Scan for the cell matching the given text and deliver its [X, Y] coordinate at center. 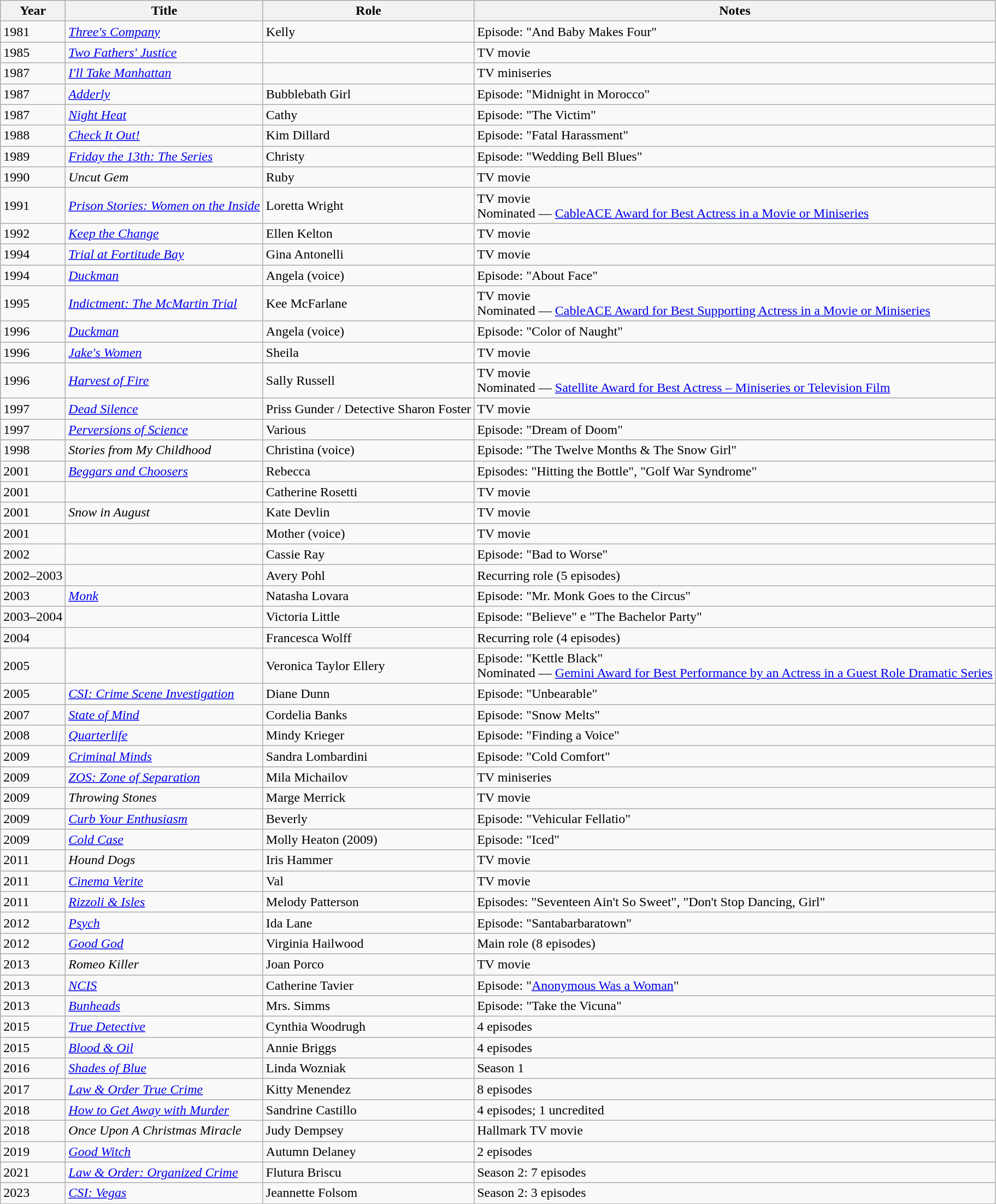
Natasha Lovara [368, 596]
Sally Russell [368, 380]
Monk [164, 596]
Avery Pohl [368, 575]
Bunheads [164, 1006]
Mrs. Simms [368, 1006]
Mila Michailov [368, 777]
Judy Dempsey [368, 1131]
Cold Case [164, 839]
2016 [33, 1068]
Episodes: "Hitting the Bottle", "Golf War Syndrome" [735, 471]
Cathy [368, 115]
Kitty Menendez [368, 1089]
Molly Heaton (2009) [368, 839]
Rizzoli & Isles [164, 902]
1995 [33, 304]
2004 [33, 638]
Episode: "Kettle Black"Nominated — Gemini Award for Best Performance by an Actress in a Guest Role Dramatic Series [735, 666]
Recurring role (4 episodes) [735, 638]
Ida Lane [368, 923]
Marge Merrick [368, 798]
Priss Gunder / Detective Sharon Foster [368, 409]
Episode: "Mr. Monk Goes to the Circus" [735, 596]
Veronica Taylor Ellery [368, 666]
Melody Patterson [368, 902]
2023 [33, 1193]
Episode: "Finding a Voice" [735, 736]
Night Heat [164, 115]
Indictment: The McMartin Trial [164, 304]
Beggars and Choosers [164, 471]
Episode: "Dream of Doom" [735, 430]
TV movieNominated — CableACE Award for Best Supporting Actress in a Movie or Miniseries [735, 304]
I'll Take Manhattan [164, 73]
1990 [33, 177]
Ellen Kelton [368, 233]
Christy [368, 156]
Episode: "Iced" [735, 839]
Law & Order True Crime [164, 1089]
Criminal Minds [164, 756]
Season 2: 7 episodes [735, 1172]
Iris Hammer [368, 860]
Episode: "Snow Melts" [735, 715]
Episode: "Take the Vicuna" [735, 1006]
Val [368, 881]
CSI: Crime Scene Investigation [164, 694]
TV movieNominated — Satellite Award for Best Actress – Miniseries or Television Film [735, 380]
Stories from My Childhood [164, 450]
Year [33, 11]
Cassie Ray [368, 554]
Loretta Wright [368, 205]
Episode: "Fatal Harassment" [735, 136]
State of Mind [164, 715]
Various [368, 430]
Good God [164, 943]
Ruby [368, 177]
Mindy Krieger [368, 736]
Keep the Change [164, 233]
Sheila [368, 353]
Joan Porco [368, 964]
Episode: "Anonymous Was a Woman" [735, 985]
Autumn Delaney [368, 1152]
Victoria Little [368, 616]
Kim Dillard [368, 136]
Linda Wozniak [368, 1068]
1991 [33, 205]
Prison Stories: Women on the Inside [164, 205]
2002–2003 [33, 575]
2002 [33, 554]
Episode: "And Baby Makes Four" [735, 32]
Two Fathers' Justice [164, 52]
Christina (voice) [368, 450]
Throwing Stones [164, 798]
Sandra Lombardini [368, 756]
Dead Silence [164, 409]
Jake's Women [164, 353]
Episode: "Vehicular Fellatio" [735, 819]
2007 [33, 715]
Francesca Wolff [368, 638]
Check It Out! [164, 136]
NCIS [164, 985]
CSI: Vegas [164, 1193]
Flutura Briscu [368, 1172]
2021 [33, 1172]
Recurring role (5 episodes) [735, 575]
1992 [33, 233]
Virginia Hailwood [368, 943]
Gina Antonelli [368, 254]
1985 [33, 52]
Kate Devlin [368, 513]
1981 [33, 32]
Kee McFarlane [368, 304]
Good Witch [164, 1152]
Beverly [368, 819]
Main role (8 episodes) [735, 943]
Psych [164, 923]
Sandrine Castillo [368, 1110]
Trial at Fortitude Bay [164, 254]
Rebecca [368, 471]
1998 [33, 450]
True Detective [164, 1027]
1988 [33, 136]
Episode: "The Twelve Months & The Snow Girl" [735, 450]
1989 [33, 156]
Blood & Oil [164, 1048]
Episode: "Believe" e "The Bachelor Party" [735, 616]
Episode: "Midnight in Morocco" [735, 94]
Mother (voice) [368, 533]
How to Get Away with Murder [164, 1110]
Law & Order: Organized Crime [164, 1172]
4 episodes; 1 uncredited [735, 1110]
Romeo Killer [164, 964]
Three's Company [164, 32]
Uncut Gem [164, 177]
Adderly [164, 94]
2017 [33, 1089]
Title [164, 11]
2008 [33, 736]
Episode: "Santabarbaratown" [735, 923]
Snow in August [164, 513]
Notes [735, 11]
Cinema Verite [164, 881]
Once Upon A Christmas Miracle [164, 1131]
Season 1 [735, 1068]
Episode: "Color of Naught" [735, 332]
Friday the 13th: The Series [164, 156]
Episode: "Wedding Bell Blues" [735, 156]
Hound Dogs [164, 860]
Harvest of Fire [164, 380]
Episode: "Unbearable" [735, 694]
Season 2: 3 episodes [735, 1193]
Catherine Rosetti [368, 492]
8 episodes [735, 1089]
ZOS: Zone of Separation [164, 777]
Jeannette Folsom [368, 1193]
Quarterlife [164, 736]
Annie Briggs [368, 1048]
Curb Your Enthusiasm [164, 819]
Episode: "About Face" [735, 275]
2003–2004 [33, 616]
TV movieNominated — CableACE Award for Best Actress in a Movie or Miniseries [735, 205]
Episode: "Cold Comfort" [735, 756]
Episode: "Bad to Worse" [735, 554]
Cordelia Banks [368, 715]
Perversions of Science [164, 430]
Episodes: "Seventeen Ain't So Sweet", "Don't Stop Dancing, Girl" [735, 902]
Catherine Tavier [368, 985]
2019 [33, 1152]
Kelly [368, 32]
Diane Dunn [368, 694]
Bubblebath Girl [368, 94]
Cynthia Woodrugh [368, 1027]
2 episodes [735, 1152]
Hallmark TV movie [735, 1131]
Shades of Blue [164, 1068]
2003 [33, 596]
Role [368, 11]
Episode: "The Victim" [735, 115]
